For the text-containing cell, return its midpoint in [x, y] coordinate format. 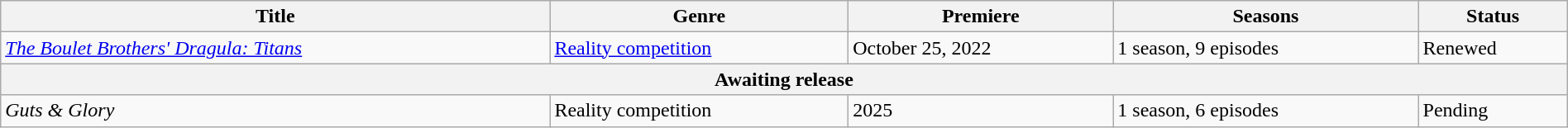
1 season, 9 episodes [1265, 48]
Pending [1493, 111]
Premiere [981, 17]
Seasons [1265, 17]
Renewed [1493, 48]
2025 [981, 111]
Status [1493, 17]
The Boulet Brothers' Dragula: Titans [275, 48]
October 25, 2022 [981, 48]
Title [275, 17]
Guts & Glory [275, 111]
Awaiting release [784, 79]
Genre [700, 17]
1 season, 6 episodes [1265, 111]
